Output the (x, y) coordinate of the center of the cell containing the given text.  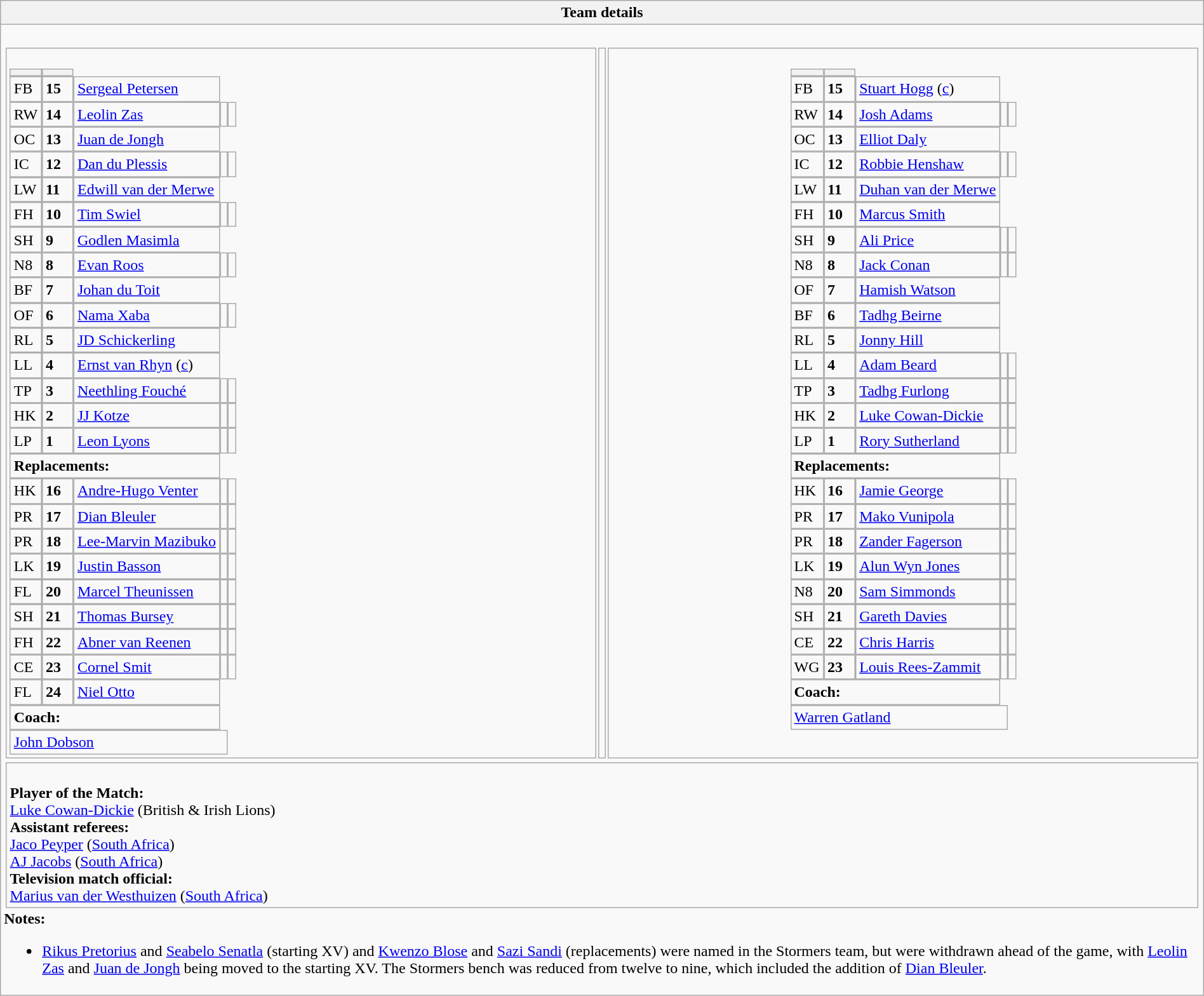
Tadhg Beirne (928, 315)
Ernst van Rhyn (c) (147, 365)
Rory Sutherland (928, 441)
JJ Kotze (147, 415)
Marcel Theunissen (147, 591)
Robbie Henshaw (928, 165)
Jamie George (928, 491)
Godlen Masimla (147, 240)
Niel Otto (147, 692)
Hamish Watson (928, 290)
Juan de Jongh (147, 139)
Andre-Hugo Venter (147, 491)
Nama Xaba (147, 315)
Elliot Daly (928, 139)
Chris Harris (928, 642)
24 (58, 692)
Louis Rees-Zammit (928, 667)
Dan du Plessis (147, 165)
Sam Simmonds (928, 591)
Adam Beard (928, 365)
Neethling Fouché (147, 391)
John Dobson (119, 743)
Evan Roos (147, 265)
Justin Basson (147, 567)
Mako Vunipola (928, 516)
Alun Wyn Jones (928, 567)
Dian Bleuler (147, 516)
Team details (602, 13)
Marcus Smith (928, 215)
Tim Swiel (147, 215)
Ali Price (928, 240)
Cornel Smit (147, 667)
Tadhg Furlong (928, 391)
Sergeal Petersen (147, 89)
Leolin Zas (147, 114)
Luke Cowan-Dickie (928, 415)
Leon Lyons (147, 441)
Jonny Hill (928, 340)
Abner van Reenen (147, 642)
Lee-Marvin Mazibuko (147, 541)
Zander Fagerson (928, 541)
Thomas Bursey (147, 617)
Edwill van der Merwe (147, 189)
Duhan van der Merwe (928, 189)
Gareth Davies (928, 617)
Stuart Hogg (c) (928, 89)
Warren Gatland (899, 717)
Josh Adams (928, 114)
Jack Conan (928, 265)
JD Schickerling (147, 340)
Johan du Toit (147, 290)
WG (806, 667)
